Output the [X, Y] coordinate of the center of the cell containing the given text.  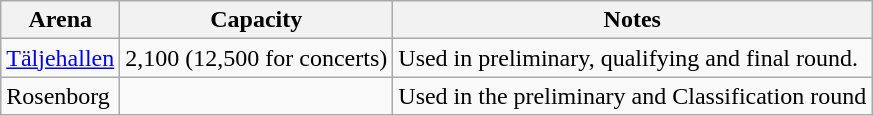
Notes [632, 20]
Täljehallen [60, 58]
Used in the preliminary and Classification round [632, 96]
Arena [60, 20]
Used in preliminary, qualifying and final round. [632, 58]
Capacity [256, 20]
2,100 (12,500 for concerts) [256, 58]
Rosenborg [60, 96]
